Capture the cell that displays the provided text and extract its [X, Y] central coordinate. 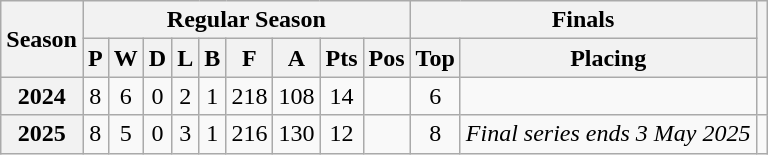
Finals [583, 20]
2024 [42, 96]
Season [42, 39]
Placing [608, 58]
Pts [342, 58]
L [186, 58]
D [157, 58]
P [95, 58]
Regular Season [246, 20]
216 [250, 134]
5 [126, 134]
B [212, 58]
Final series ends 3 May 2025 [608, 134]
W [126, 58]
F [250, 58]
Top [435, 58]
218 [250, 96]
2 [186, 96]
130 [296, 134]
3 [186, 134]
A [296, 58]
14 [342, 96]
Pos [386, 58]
12 [342, 134]
2025 [42, 134]
108 [296, 96]
